From the cell containing the given text, extract its center point as [X, Y] coordinate. 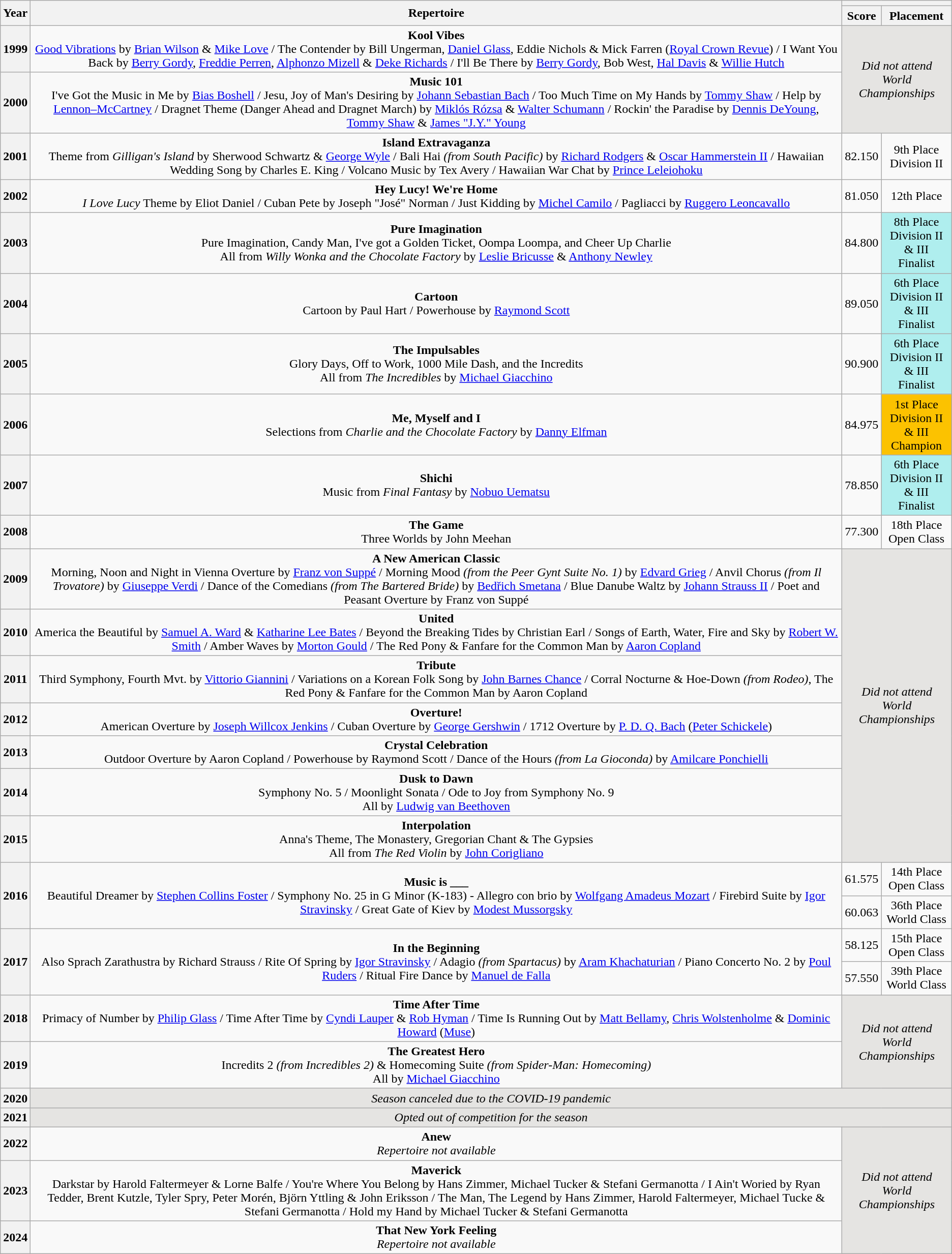
2019 [15, 1065]
84.975 [861, 424]
36th PlaceWorld Class [916, 912]
Placement [916, 16]
18th PlaceOpen Class [916, 532]
Score [861, 16]
2007 [15, 485]
1st PlaceDivision II & IIIChampion [916, 424]
2009 [15, 579]
90.900 [861, 364]
89.050 [861, 303]
2006 [15, 424]
15th PlaceOpen Class [916, 945]
78.850 [861, 485]
2015 [15, 839]
61.575 [861, 879]
2011 [15, 679]
60.063 [861, 912]
2022 [15, 1143]
77.300 [861, 532]
Season canceled due to the COVID-19 pandemic [491, 1098]
9th PlaceDivision II [916, 156]
2002 [15, 196]
Overture!American Overture by Joseph Willcox Jenkins / Cuban Overture by George Gershwin / 1712 Overture by P. D. Q. Bach (Peter Schickele) [436, 719]
Me, Myself and ISelections from Charlie and the Chocolate Factory by Danny Elfman [436, 424]
2024 [15, 1238]
Opted out of competition for the season [491, 1117]
2021 [15, 1117]
2016 [15, 895]
2023 [15, 1191]
2005 [15, 364]
2012 [15, 719]
Dusk to DawnSymphony No. 5 / Moonlight Sonata / Ode to Joy from Symphony No. 9All by Ludwig van Beethoven [436, 792]
That New York FeelingRepertoire not available [436, 1238]
ShichiMusic from Final Fantasy by Nobuo Uematsu [436, 485]
The ImpulsablesGlory Days, Off to Work, 1000 Mile Dash, and the IncreditsAll from The Incredibles by Michael Giacchino [436, 364]
The Greatest HeroIncredits 2 (from Incredibles 2) & Homecoming Suite (from Spider-Man: Homecoming)All by Michael Giacchino [436, 1065]
2004 [15, 303]
Year [15, 13]
Repertoire [436, 13]
2014 [15, 792]
2017 [15, 962]
58.125 [861, 945]
2010 [15, 633]
2020 [15, 1098]
2013 [15, 753]
57.550 [861, 978]
2003 [15, 243]
CartoonCartoon by Paul Hart / Powerhouse by Raymond Scott [436, 303]
2008 [15, 532]
Crystal CelebrationOutdoor Overture by Aaron Copland / Powerhouse by Raymond Scott / Dance of the Hours (from La Gioconda) by Amilcare Ponchielli [436, 753]
12th Place [916, 196]
2001 [15, 156]
81.050 [861, 196]
82.150 [861, 156]
8th PlaceDivision II & IIIFinalist [916, 243]
39th PlaceWorld Class [916, 978]
84.800 [861, 243]
2000 [15, 103]
14th PlaceOpen Class [916, 879]
The GameThree Worlds by John Meehan [436, 532]
1999 [15, 49]
InterpolationAnna's Theme, The Monastery, Gregorian Chant & The GypsiesAll from The Red Violin by John Corigliano [436, 839]
AnewRepertoire not available [436, 1143]
2018 [15, 1018]
